Locate the cell with the specified text and output its [x, y] center coordinate. 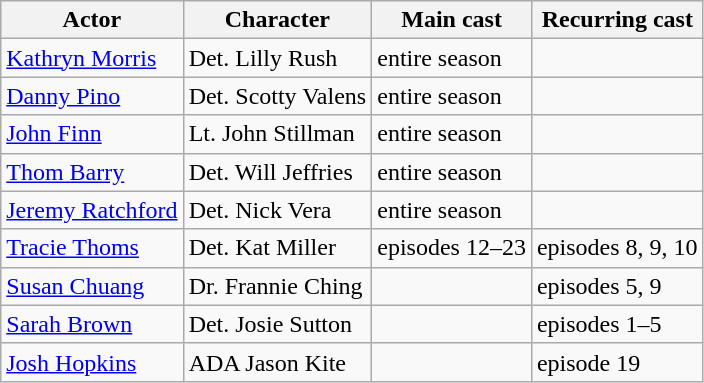
Josh Hopkins [92, 362]
Danny Pino [92, 96]
Det. Kat Miller [278, 248]
Sarah Brown [92, 324]
Det. Scotty Valens [278, 96]
Recurring cast [617, 20]
Tracie Thoms [92, 248]
Kathryn Morris [92, 58]
episodes 5, 9 [617, 286]
Thom Barry [92, 172]
Character [278, 20]
episodes 12–23 [452, 248]
episode 19 [617, 362]
Det. Lilly Rush [278, 58]
John Finn [92, 134]
episodes 1–5 [617, 324]
Det. Nick Vera [278, 210]
Main cast [452, 20]
Jeremy Ratchford [92, 210]
Det. Josie Sutton [278, 324]
episodes 8, 9, 10 [617, 248]
Actor [92, 20]
Susan Chuang [92, 286]
Det. Will Jeffries [278, 172]
Dr. Frannie Ching [278, 286]
Lt. John Stillman [278, 134]
ADA Jason Kite [278, 362]
